Output the (x, y) coordinate of the center of the cell containing the given text.  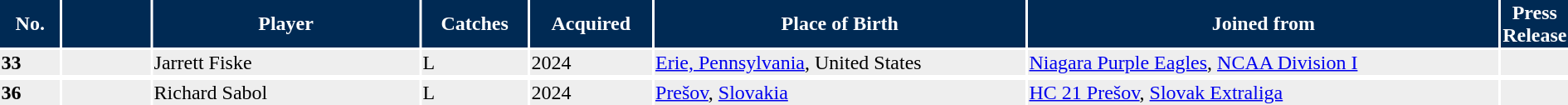
Niagara Purple Eagles, NCAA Division I (1264, 62)
Place of Birth (840, 23)
Prešov, Slovakia (840, 92)
33 (30, 62)
Player (285, 23)
Press Release (1535, 23)
Acquired (591, 23)
36 (30, 92)
HC 21 Prešov, Slovak Extraliga (1264, 92)
Erie, Pennsylvania, United States (840, 62)
Joined from (1264, 23)
Richard Sabol (285, 92)
Jarrett Fiske (285, 62)
Catches (475, 23)
No. (30, 23)
